Search for the cell housing the specified text and yield its [X, Y] center coordinate. 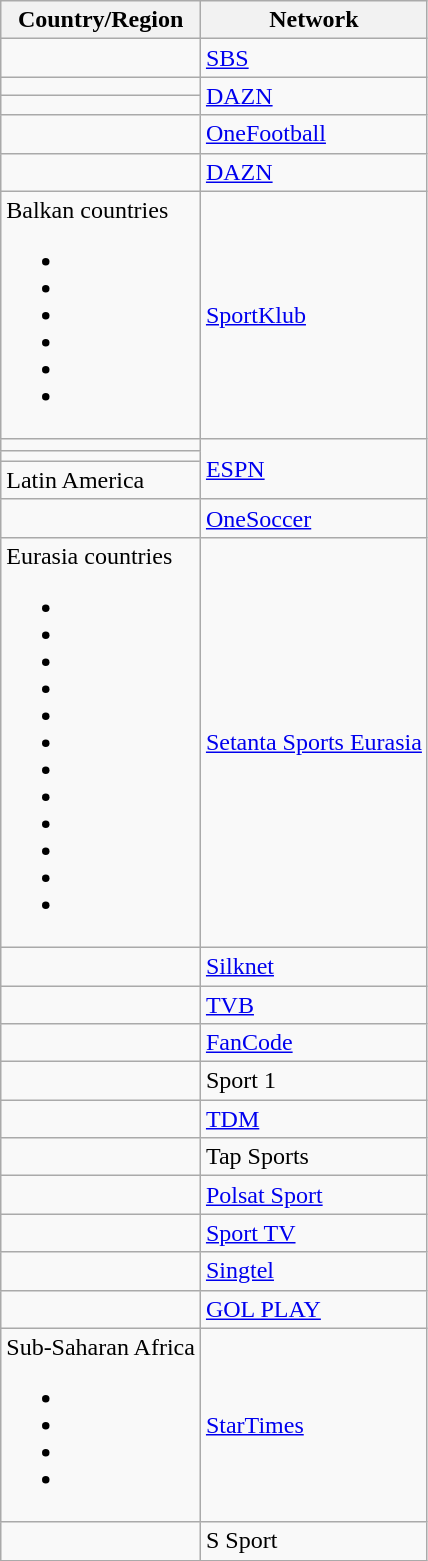
Network [314, 20]
Silknet [314, 966]
OneFootball [314, 134]
Sport TV [314, 1233]
Setanta Sports Eurasia [314, 742]
OneSoccer [314, 518]
Country/Region [101, 20]
ESPN [314, 469]
Eurasia countries [101, 742]
TVB [314, 1005]
Sub-Saharan Africa [101, 1425]
S Sport [314, 1541]
Tap Sports [314, 1157]
FanCode [314, 1043]
GOL PLAY [314, 1309]
Singtel [314, 1271]
Sport 1 [314, 1081]
Latin America [101, 480]
StarTimes [314, 1425]
Balkan countries [101, 315]
SportKlub [314, 315]
SBS [314, 58]
TDM [314, 1119]
Polsat Sport [314, 1195]
